Find where the given text appears and provide that cell's center as (x, y) coordinate. 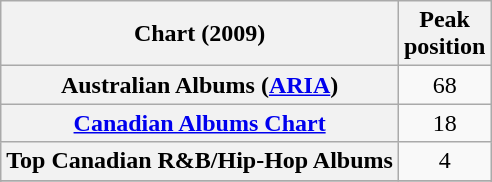
4 (444, 161)
Chart (2009) (200, 34)
Peakposition (444, 34)
68 (444, 85)
Top Canadian R&B/Hip-Hop Albums (200, 161)
18 (444, 123)
Australian Albums (ARIA) (200, 85)
Canadian Albums Chart (200, 123)
